Find where the given text appears and provide that cell's center as [X, Y] coordinate. 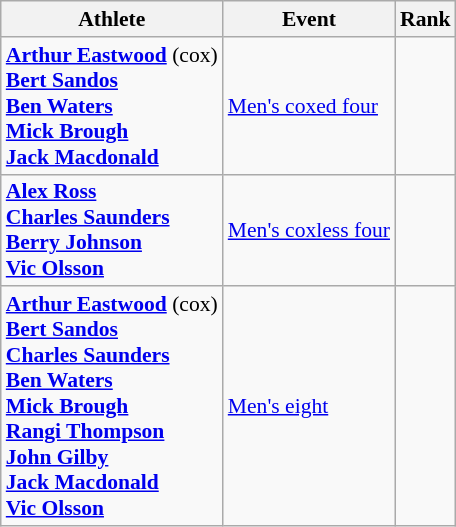
Men's coxless four [309, 230]
Men's coxed four [309, 106]
Men's eight [309, 407]
Event [309, 19]
Rank [426, 19]
Alex RossCharles SaundersBerry JohnsonVic Olsson [112, 230]
Athlete [112, 19]
Arthur Eastwood (cox)Bert SandosBen WatersMick BroughJack Macdonald [112, 106]
Arthur Eastwood (cox)Bert SandosCharles SaundersBen WatersMick BroughRangi ThompsonJohn GilbyJack MacdonaldVic Olsson [112, 407]
